Output the [X, Y] coordinate of the center of the cell containing the given text.  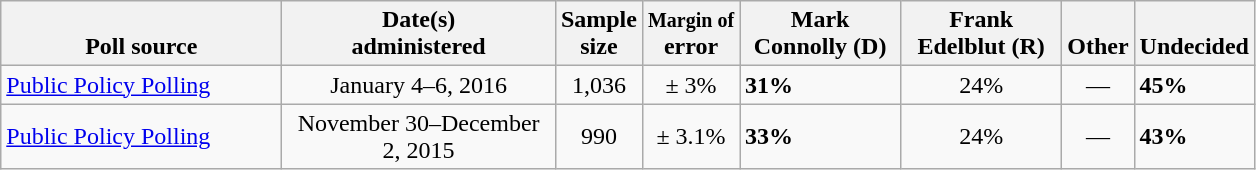
November 30–December 2, 2015 [419, 136]
Poll source [142, 34]
Date(s)administered [419, 34]
Margin oferror [690, 34]
January 4–6, 2016 [419, 85]
Undecided [1194, 34]
FrankEdelblut (R) [982, 34]
± 3% [690, 85]
45% [1194, 85]
Samplesize [598, 34]
Other [1098, 34]
± 3.1% [690, 136]
33% [820, 136]
1,036 [598, 85]
990 [598, 136]
43% [1194, 136]
MarkConnolly (D) [820, 34]
31% [820, 85]
